Locate the cell with the specified text and output its (x, y) center coordinate. 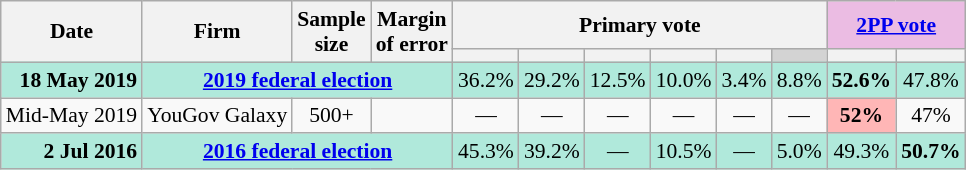
2 Jul 2016 (72, 152)
Samplesize (331, 32)
50.7% (930, 152)
18 May 2019 (72, 80)
52.6% (862, 80)
Date (72, 32)
Primary vote (640, 25)
Firm (217, 32)
49.3% (862, 152)
47% (930, 116)
Mid-May 2019 (72, 116)
Marginof error (412, 32)
36.2% (486, 80)
45.3% (486, 152)
12.5% (618, 80)
29.2% (552, 80)
2019 federal election (298, 80)
39.2% (552, 152)
8.8% (800, 80)
47.8% (930, 80)
YouGov Galaxy (217, 116)
2016 federal election (298, 152)
2PP vote (896, 25)
10.0% (684, 80)
10.5% (684, 152)
52% (862, 116)
5.0% (800, 152)
3.4% (744, 80)
500+ (331, 116)
